Find where the given text appears and provide that cell's center as [X, Y] coordinate. 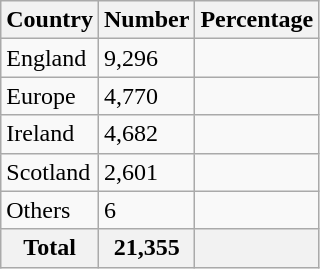
Number [146, 20]
4,770 [146, 96]
Total [50, 248]
4,682 [146, 134]
2,601 [146, 172]
Country [50, 20]
9,296 [146, 58]
Percentage [257, 20]
England [50, 58]
6 [146, 210]
Scotland [50, 172]
21,355 [146, 248]
Ireland [50, 134]
Others [50, 210]
Europe [50, 96]
